Extract the [X, Y] coordinate from the center of the cell holding the provided text.  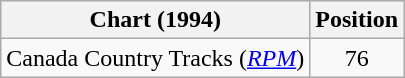
76 [357, 58]
Canada Country Tracks (RPM) [156, 58]
Position [357, 20]
Chart (1994) [156, 20]
